Detect which cell encompasses the target text, then output its [x, y] center coordinate. 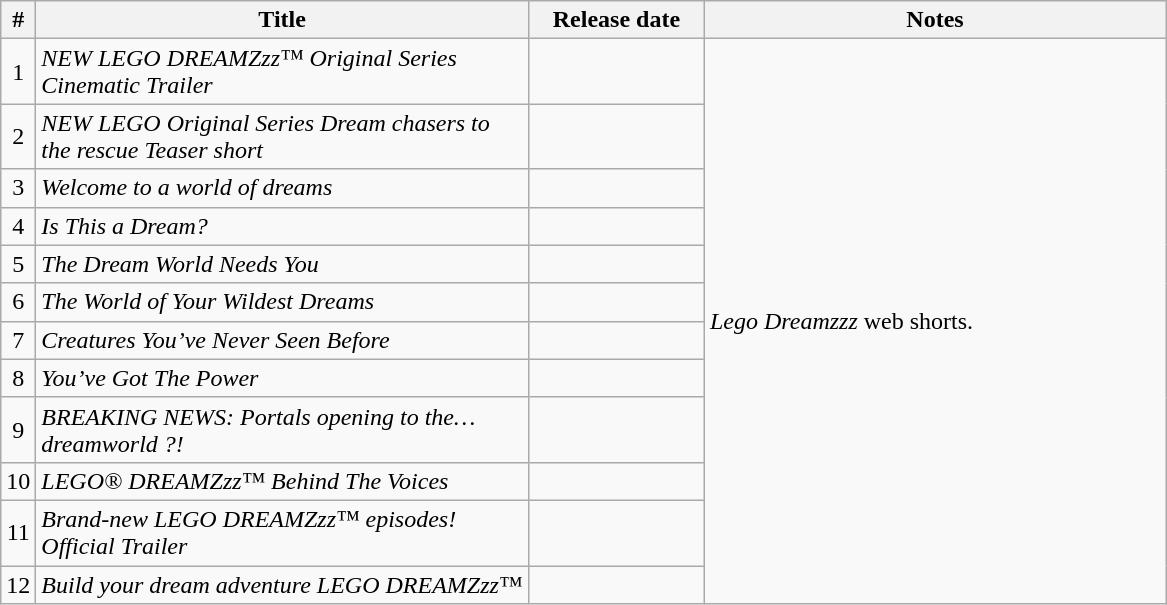
4 [18, 226]
9 [18, 430]
NEW LEGO Original Series Dream chasers to the rescue Teaser short [282, 136]
7 [18, 340]
8 [18, 378]
3 [18, 188]
The World of Your Wildest Dreams [282, 302]
11 [18, 532]
5 [18, 264]
Is This a Dream? [282, 226]
Build your dream adventure LEGO DREAMZzz™ [282, 585]
Welcome to a world of dreams [282, 188]
Lego Dreamzzz web shorts. [934, 322]
BREAKING NEWS: Portals opening to the… dreamworld ?! [282, 430]
# [18, 20]
10 [18, 481]
You’ve Got The Power [282, 378]
Notes [934, 20]
NEW LEGO DREAMZzz™ Original Series Cinematic Trailer [282, 72]
1 [18, 72]
Creatures You’ve Never Seen Before [282, 340]
Release date [616, 20]
Brand-new LEGO DREAMZzz™ episodes! Official Trailer [282, 532]
Title [282, 20]
LEGO® DREAMZzz™ Behind The Voices [282, 481]
6 [18, 302]
2 [18, 136]
The Dream World Needs You [282, 264]
12 [18, 585]
